Capture the cell that displays the provided text and extract its (x, y) central coordinate. 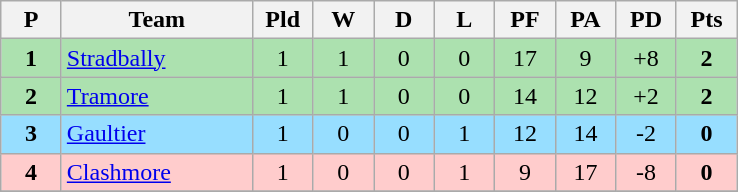
L (464, 20)
+8 (646, 58)
+2 (646, 96)
P (32, 20)
Pts (706, 20)
-2 (646, 134)
Clashmore (156, 172)
PD (646, 20)
Stradbally (156, 58)
Tramore (156, 96)
3 (32, 134)
D (404, 20)
-8 (646, 172)
PA (586, 20)
Gaultier (156, 134)
W (344, 20)
Team (156, 20)
Pld (282, 20)
PF (526, 20)
4 (32, 172)
